Locate the cell with the specified text and output its (x, y) center coordinate. 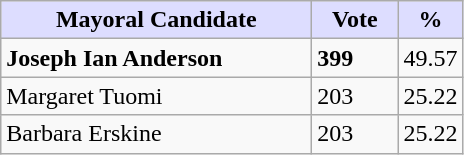
49.57 (430, 58)
Joseph Ian Anderson (156, 58)
399 (355, 58)
Mayoral Candidate (156, 20)
Barbara Erskine (156, 134)
Margaret Tuomi (156, 96)
% (430, 20)
Vote (355, 20)
